From the cell containing the given text, extract its center point as (x, y) coordinate. 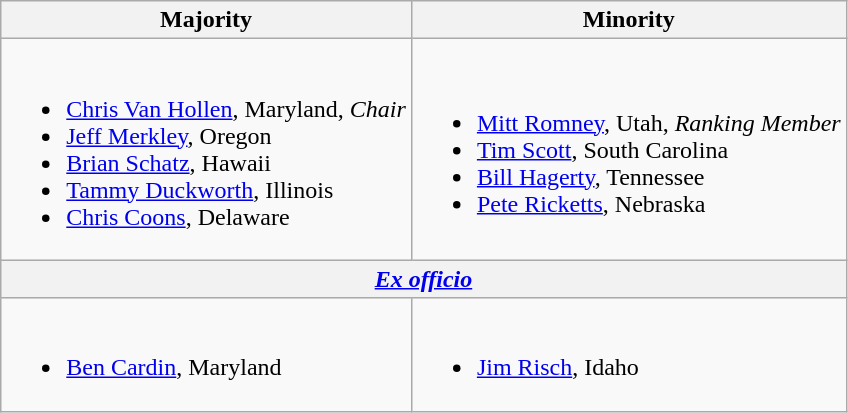
Chris Van Hollen, Maryland, ChairJeff Merkley, OregonBrian Schatz, HawaiiTammy Duckworth, IllinoisChris Coons, Delaware (206, 150)
Majority (206, 20)
Minority (628, 20)
Ex officio (424, 279)
Mitt Romney, Utah, Ranking MemberTim Scott, South CarolinaBill Hagerty, TennesseePete Ricketts, Nebraska (628, 150)
Ben Cardin, Maryland (206, 354)
Jim Risch, Idaho (628, 354)
